Locate the cell with the specified text and output its [X, Y] center coordinate. 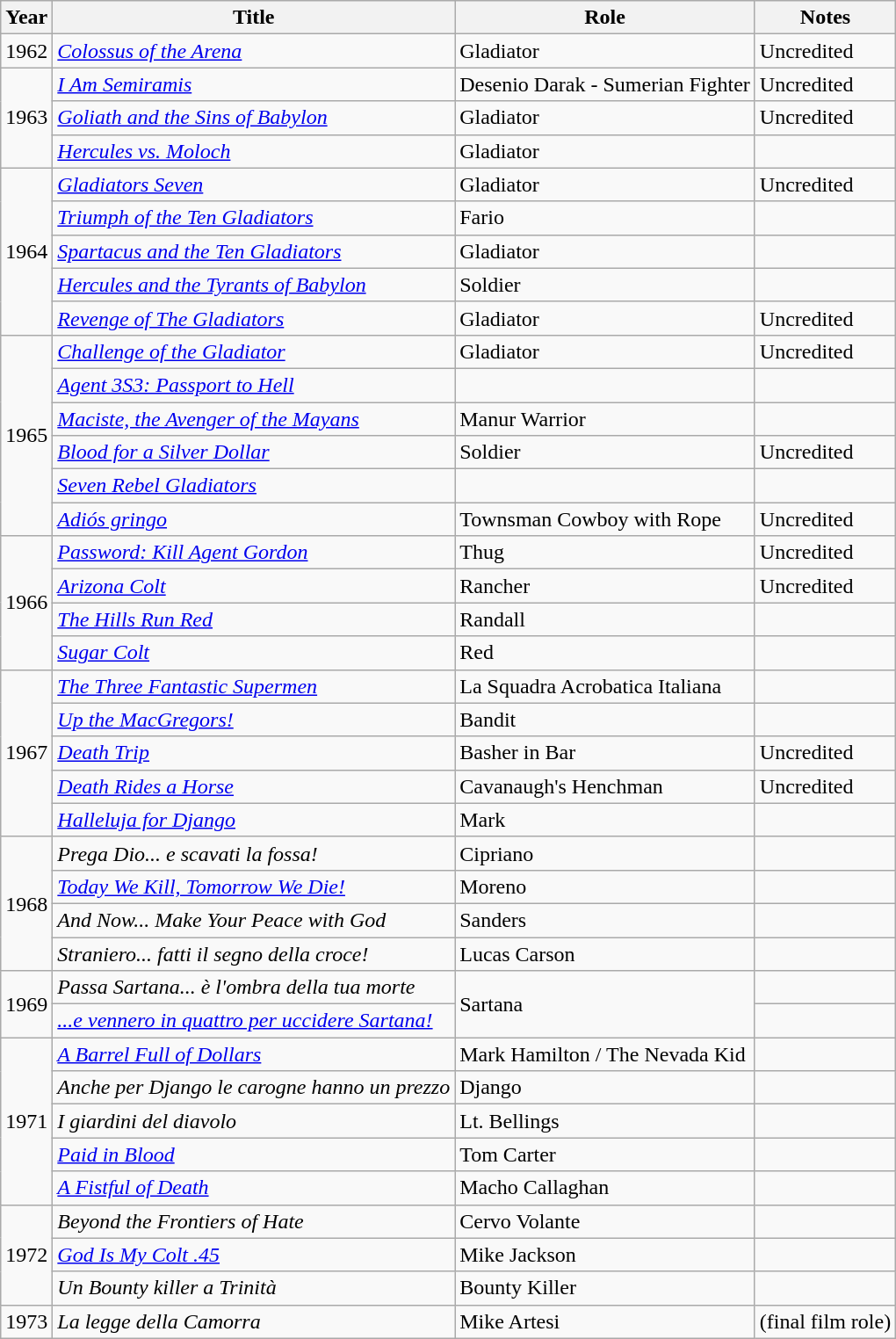
Townsman Cowboy with Rope [605, 519]
1967 [26, 753]
1964 [26, 251]
Prega Dio... e scavati la fossa! [254, 853]
Year [26, 18]
1962 [26, 51]
Beyond the Frontiers of Hate [254, 1221]
Sugar Colt [254, 653]
Macho Callaghan [605, 1188]
Cipriano [605, 853]
Triumph of the Ten Gladiators [254, 218]
Title [254, 18]
Straniero... fatti il segno della croce! [254, 953]
Password: Kill Agent Gordon [254, 553]
Up the MacGregors! [254, 720]
The Hills Run Red [254, 619]
Anche per Django le carogne hanno un prezzo [254, 1088]
Mike Artesi [605, 1321]
Lucas Carson [605, 953]
La legge della Camorra [254, 1321]
Sanders [605, 920]
Desenio Darak - Sumerian Fighter [605, 84]
1971 [26, 1121]
Basher in Bar [605, 753]
Hercules and the Tyrants of Babylon [254, 285]
Bandit [605, 720]
Tom Carter [605, 1154]
1969 [26, 1004]
God Is My Colt .45 [254, 1255]
And Now... Make Your Peace with God [254, 920]
1968 [26, 903]
Mark [605, 820]
1965 [26, 435]
The Three Fantastic Supermen [254, 686]
Agent 3S3: Passport to Hell [254, 385]
Manur Warrior [605, 419]
Django [605, 1088]
Notes [825, 18]
...e vennero in quattro per uccidere Sartana! [254, 1021]
Colossus of the Arena [254, 51]
Death Rides a Horse [254, 786]
Revenge of The Gladiators [254, 318]
I giardini del diavolo [254, 1121]
Gladiators Seven [254, 185]
Death Trip [254, 753]
1966 [26, 603]
Today We Kill, Tomorrow We Die! [254, 887]
Challenge of the Gladiator [254, 351]
1972 [26, 1255]
Blood for a Silver Dollar [254, 452]
A Barrel Full of Dollars [254, 1054]
La Squadra Acrobatica Italiana [605, 686]
Sartana [605, 1004]
Lt. Bellings [605, 1121]
A Fistful of Death [254, 1188]
Maciste, the Avenger of the Mayans [254, 419]
Moreno [605, 887]
Rancher [605, 586]
Randall [605, 619]
I Am Semiramis [254, 84]
Hercules vs. Moloch [254, 151]
(final film role) [825, 1321]
Role [605, 18]
Paid in Blood [254, 1154]
Cavanaugh's Henchman [605, 786]
Un Bounty killer a Trinità [254, 1288]
Mark Hamilton / The Nevada Kid [605, 1054]
Arizona Colt [254, 586]
Adiós gringo [254, 519]
1973 [26, 1321]
Cervo Volante [605, 1221]
Goliath and the Sins of Babylon [254, 118]
Thug [605, 553]
Bounty Killer [605, 1288]
Fario [605, 218]
Mike Jackson [605, 1255]
Spartacus and the Ten Gladiators [254, 251]
Red [605, 653]
Seven Rebel Gladiators [254, 486]
1963 [26, 118]
Passa Sartana... è l'ombra della tua morte [254, 988]
Halleluja for Django [254, 820]
